Locate the cell with the specified text and output its (X, Y) center coordinate. 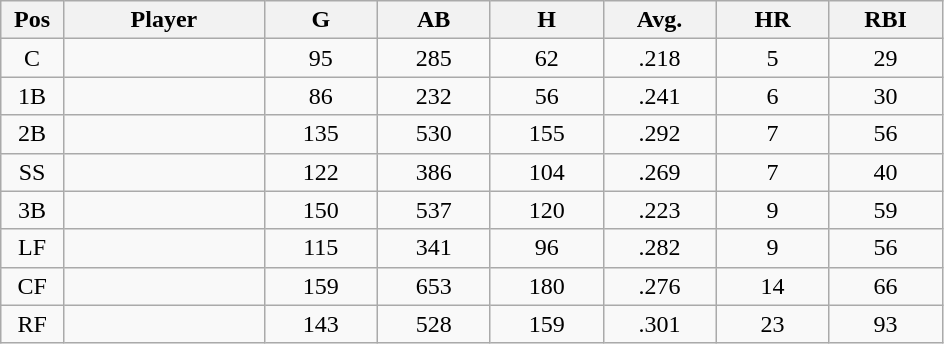
135 (320, 134)
528 (434, 324)
LF (32, 248)
5 (772, 58)
Avg. (660, 20)
285 (434, 58)
HR (772, 20)
653 (434, 286)
1B (32, 96)
14 (772, 286)
H (546, 20)
.223 (660, 210)
6 (772, 96)
95 (320, 58)
29 (886, 58)
96 (546, 248)
104 (546, 172)
59 (886, 210)
93 (886, 324)
.282 (660, 248)
Pos (32, 20)
530 (434, 134)
.276 (660, 286)
40 (886, 172)
.269 (660, 172)
.218 (660, 58)
386 (434, 172)
155 (546, 134)
115 (320, 248)
143 (320, 324)
232 (434, 96)
122 (320, 172)
86 (320, 96)
66 (886, 286)
.301 (660, 324)
30 (886, 96)
G (320, 20)
180 (546, 286)
RF (32, 324)
150 (320, 210)
CF (32, 286)
120 (546, 210)
SS (32, 172)
2B (32, 134)
.241 (660, 96)
62 (546, 58)
.292 (660, 134)
537 (434, 210)
23 (772, 324)
RBI (886, 20)
C (32, 58)
341 (434, 248)
3B (32, 210)
Player (164, 20)
AB (434, 20)
